Output the [X, Y] coordinate of the center of the cell containing the given text.  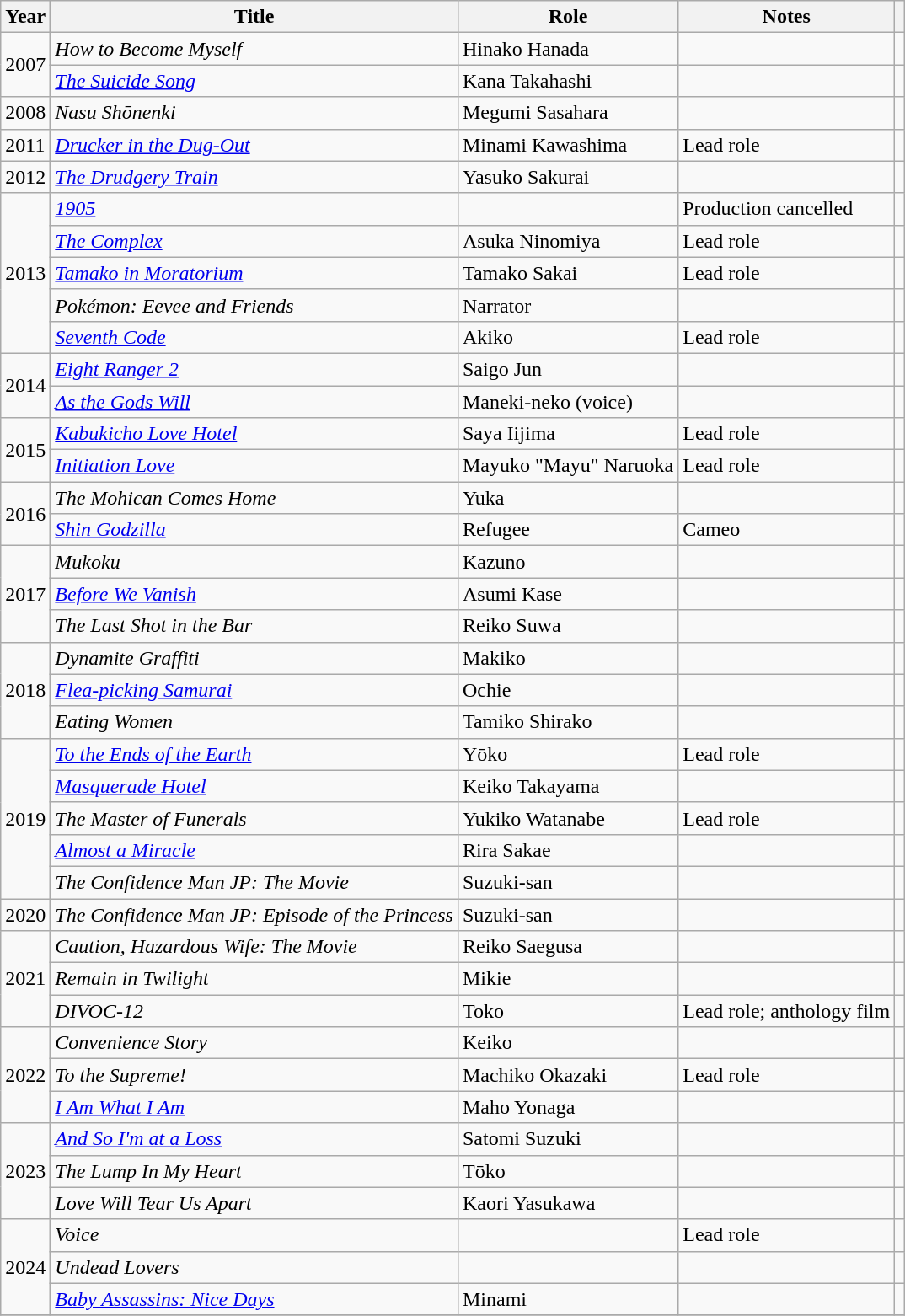
DIVOC-12 [254, 1011]
Keiko Takayama [568, 786]
2008 [25, 113]
2016 [25, 514]
The Drudgery Train [254, 177]
Before We Vanish [254, 594]
The Master of Funerals [254, 818]
2015 [25, 450]
Mukoku [254, 562]
Notes [787, 17]
Asumi Kase [568, 594]
Convenience Story [254, 1043]
2018 [25, 690]
Kabukicho Love Hotel [254, 434]
Dynamite Graffiti [254, 658]
Saya Iijima [568, 434]
Eight Ranger 2 [254, 369]
2013 [25, 273]
Production cancelled [787, 209]
Drucker in the Dug-Out [254, 145]
Baby Assassins: Nice Days [254, 1299]
Saigo Jun [568, 369]
The Mohican Comes Home [254, 498]
2021 [25, 979]
Initiation Love [254, 466]
Minami Kawashima [568, 145]
Mikie [568, 979]
The Confidence Man JP: Episode of the Princess [254, 914]
1905 [254, 209]
Kana Takahashi [568, 81]
2024 [25, 1267]
Yuka [568, 498]
2017 [25, 594]
The Complex [254, 241]
Megumi Sasahara [568, 113]
As the Gods Will [254, 402]
Maho Yonaga [568, 1107]
To the Ends of the Earth [254, 754]
The Lump In My Heart [254, 1171]
Eating Women [254, 722]
Kazuno [568, 562]
Akiko [568, 337]
Shin Godzilla [254, 530]
Reiko Suwa [568, 626]
Flea-picking Samurai [254, 690]
2007 [25, 65]
Ochie [568, 690]
How to Become Myself [254, 49]
2023 [25, 1171]
Maneki-neko (voice) [568, 402]
Voice [254, 1235]
2014 [25, 385]
Refugee [568, 530]
Rira Sakae [568, 850]
Love Will Tear Us Apart [254, 1203]
Remain in Twilight [254, 979]
Kaori Yasukawa [568, 1203]
To the Supreme! [254, 1075]
2019 [25, 818]
Tamako Sakai [568, 273]
Makiko [568, 658]
Masquerade Hotel [254, 786]
Tamako in Moratorium [254, 273]
The Last Shot in the Bar [254, 626]
And So I'm at a Loss [254, 1139]
Mayuko "Mayu" Naruoka [568, 466]
2012 [25, 177]
The Confidence Man JP: The Movie [254, 882]
Toko [568, 1011]
Tōko [568, 1171]
Yasuko Sakurai [568, 177]
Hinako Hanada [568, 49]
2011 [25, 145]
Minami [568, 1299]
2020 [25, 914]
Keiko [568, 1043]
Almost a Miracle [254, 850]
Yukiko Watanabe [568, 818]
Pokémon: Eevee and Friends [254, 305]
Cameo [787, 530]
Title [254, 17]
2022 [25, 1075]
Caution, Hazardous Wife: The Movie [254, 947]
Yōko [568, 754]
Seventh Code [254, 337]
Role [568, 17]
Satomi Suzuki [568, 1139]
Undead Lovers [254, 1267]
Narrator [568, 305]
I Am What I Am [254, 1107]
The Suicide Song [254, 81]
Asuka Ninomiya [568, 241]
Reiko Saegusa [568, 947]
Tamiko Shirako [568, 722]
Machiko Okazaki [568, 1075]
Year [25, 17]
Nasu Shōnenki [254, 113]
Lead role; anthology film [787, 1011]
